Capture the cell that displays the provided text and extract its (x, y) central coordinate. 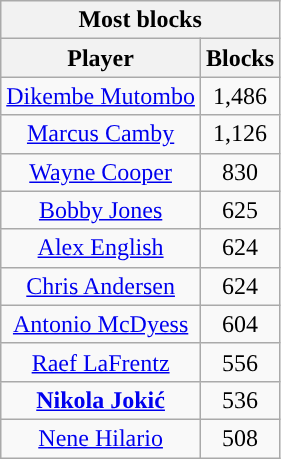
625 (240, 210)
Most blocks (140, 20)
508 (240, 438)
1,486 (240, 96)
536 (240, 400)
556 (240, 362)
1,126 (240, 134)
Bobby Jones (101, 210)
Raef LaFrentz (101, 362)
Player (101, 58)
Wayne Cooper (101, 172)
Blocks (240, 58)
Nikola Jokić (101, 400)
Alex English (101, 248)
830 (240, 172)
604 (240, 324)
Chris Andersen (101, 286)
Antonio McDyess (101, 324)
Nene Hilario (101, 438)
Marcus Camby (101, 134)
Dikembe Mutombo (101, 96)
